Extract the [X, Y] coordinate from the center of the cell holding the provided text.  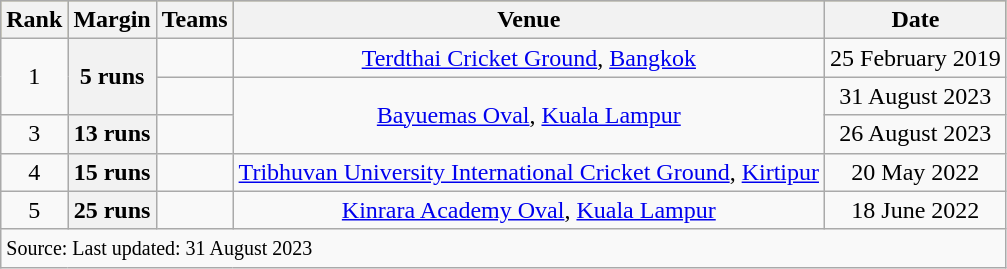
3 [34, 134]
13 runs [112, 134]
31 August 2023 [916, 96]
Teams [194, 20]
Terdthai Cricket Ground, Bangkok [528, 58]
Bayuemas Oval, Kuala Lampur [528, 115]
5 runs [112, 77]
Margin [112, 20]
Date [916, 20]
Rank [34, 20]
26 August 2023 [916, 134]
Kinrara Academy Oval, Kuala Lampur [528, 210]
Source: Last updated: 31 August 2023 [504, 248]
18 June 2022 [916, 210]
25 runs [112, 210]
25 February 2019 [916, 58]
4 [34, 172]
15 runs [112, 172]
5 [34, 210]
Venue [528, 20]
1 [34, 77]
Tribhuvan University International Cricket Ground, Kirtipur [528, 172]
20 May 2022 [916, 172]
